Scan for the cell matching the given text and deliver its [X, Y] coordinate at center. 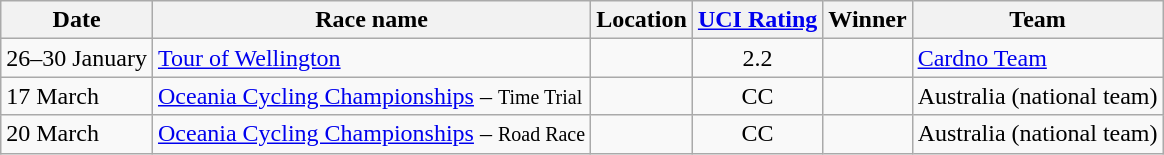
Location [642, 20]
26–30 January [77, 58]
Team [1038, 20]
17 March [77, 96]
Tour of Wellington [371, 58]
UCI Rating [757, 20]
Winner [868, 20]
2.2 [757, 58]
Race name [371, 20]
Oceania Cycling Championships – Road Race [371, 134]
Oceania Cycling Championships – Time Trial [371, 96]
20 March [77, 134]
Date [77, 20]
Cardno Team [1038, 58]
